Return (X, Y) of the center of cell containing provided text 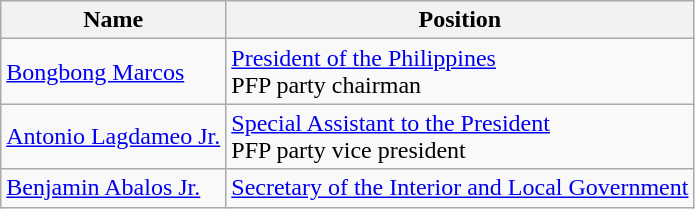
Name (114, 20)
Special Assistant to the PresidentPFP party vice president (460, 136)
Position (460, 20)
Bongbong Marcos (114, 72)
President of the PhilippinesPFP party chairman (460, 72)
Antonio Lagdameo Jr. (114, 136)
Benjamin Abalos Jr. (114, 188)
Secretary of the Interior and Local Government (460, 188)
